From the cell containing the given text, extract its center point as [x, y] coordinate. 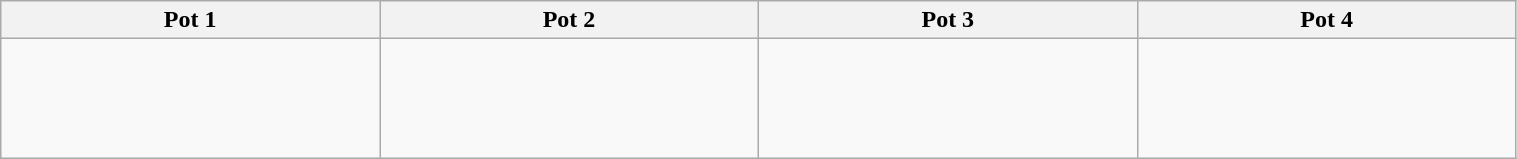
Pot 1 [190, 20]
Pot 4 [1326, 20]
Pot 2 [570, 20]
Pot 3 [948, 20]
